Provide the [X, Y] coordinate of the cell's center where the given text is located.  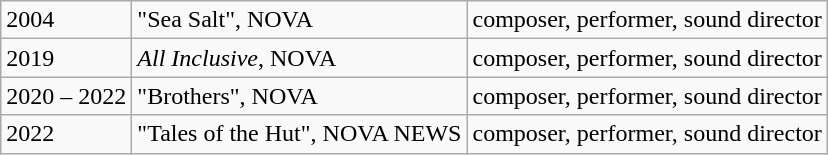
"Tales of the Hut", NOVA NEWS [300, 134]
2019 [66, 58]
All Inclusive, NOVA [300, 58]
2020 – 2022 [66, 96]
"Brothers", NOVA [300, 96]
2004 [66, 20]
"Sea Salt", NOVA [300, 20]
2022 [66, 134]
